Return the [x, y] coordinate for the center point of the cell that contains the specified text.  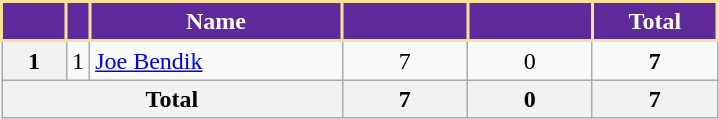
Name [216, 22]
Joe Bendik [216, 60]
